Provide the [X, Y] coordinate of the cell's center where the given text is located.  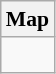
Map [28, 19]
